Provide the (X, Y) coordinate of the cell's center where the given text is located.  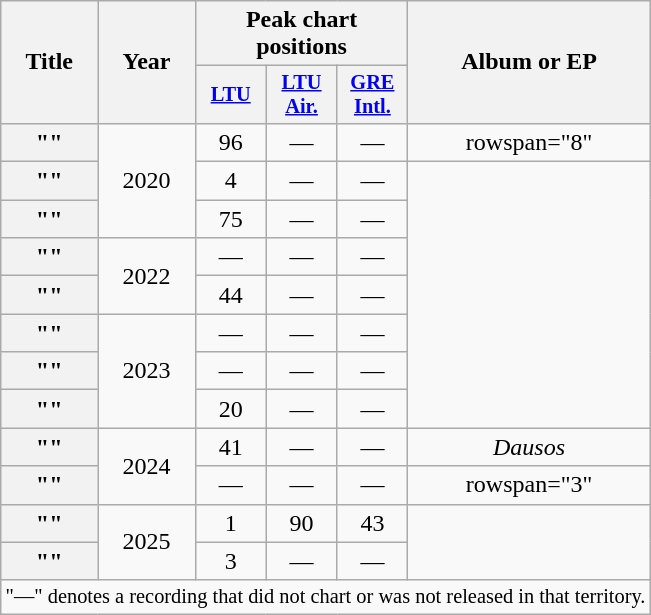
44 (230, 295)
2020 (147, 180)
2025 (147, 542)
LTUAir. (302, 95)
1 (230, 523)
43 (372, 523)
rowspan="8" (529, 142)
"—" denotes a recording that did not chart or was not released in that territory. (326, 597)
GREIntl. (372, 95)
20 (230, 409)
2022 (147, 276)
LTU (230, 95)
Year (147, 62)
41 (230, 447)
rowspan="3" (529, 485)
Peak chart positions (302, 34)
2024 (147, 466)
Album or EP (529, 62)
Title (50, 62)
2023 (147, 371)
96 (230, 142)
75 (230, 219)
3 (230, 561)
Dausos (529, 447)
4 (230, 181)
90 (302, 523)
